Pinpoint the cell where the given text exists, returning its (x, y) midpoint coordinate. 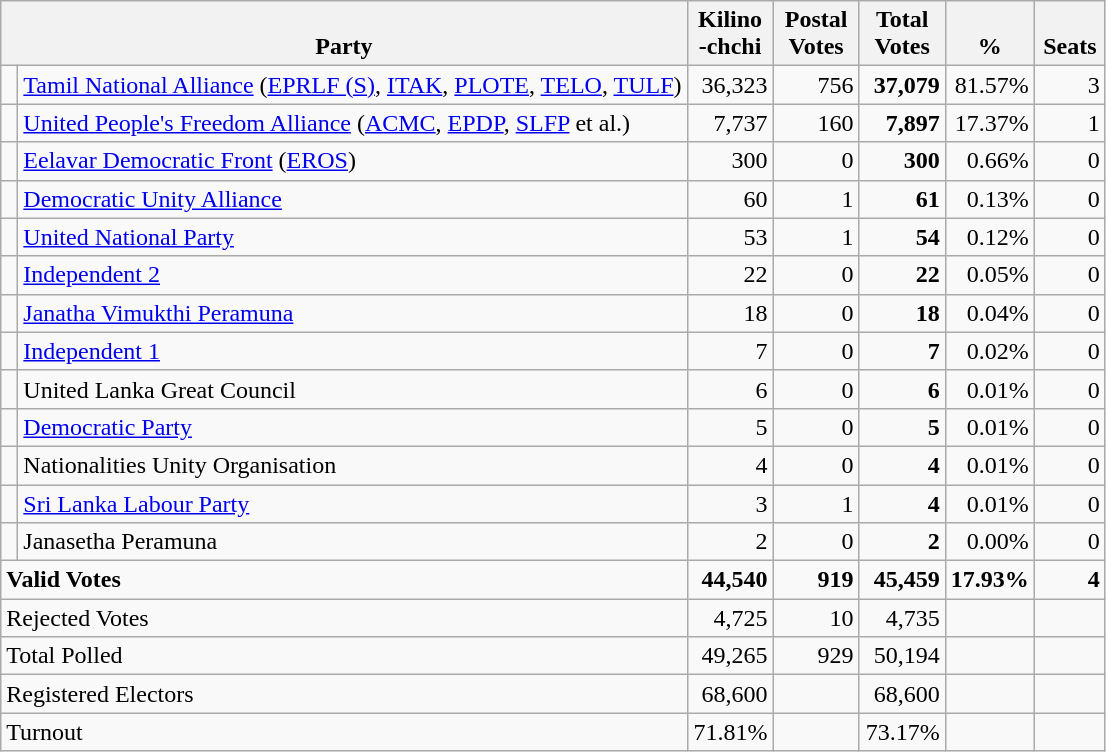
% (990, 34)
0.00% (990, 542)
44,540 (730, 580)
10 (816, 618)
United National Party (352, 237)
4,725 (730, 618)
0.12% (990, 237)
50,194 (902, 656)
Nationalities Unity Organisation (352, 465)
160 (816, 123)
Party (344, 34)
36,323 (730, 85)
Total Votes (902, 34)
37,079 (902, 85)
81.57% (990, 85)
Valid Votes (344, 580)
756 (816, 85)
Janatha Vimukthi Peramuna (352, 313)
Rejected Votes (344, 618)
54 (902, 237)
Tamil National Alliance (EPRLF (S), ITAK, PLOTE, TELO, TULF) (352, 85)
Democratic Unity Alliance (352, 199)
Sri Lanka Labour Party (352, 503)
0.04% (990, 313)
919 (816, 580)
929 (816, 656)
61 (902, 199)
Seats (1070, 34)
Independent 2 (352, 275)
Registered Electors (344, 694)
60 (730, 199)
0.05% (990, 275)
7,737 (730, 123)
4,735 (902, 618)
45,459 (902, 580)
Turnout (344, 732)
Total Polled (344, 656)
53 (730, 237)
17.93% (990, 580)
0.02% (990, 351)
United People's Freedom Alliance (ACMC, EPDP, SLFP et al.) (352, 123)
Independent 1 (352, 351)
73.17% (902, 732)
PostalVotes (816, 34)
71.81% (730, 732)
Janasetha Peramuna (352, 542)
United Lanka Great Council (352, 389)
17.37% (990, 123)
Kilino-chchi (730, 34)
Democratic Party (352, 427)
0.13% (990, 199)
49,265 (730, 656)
0.66% (990, 161)
Eelavar Democratic Front (EROS) (352, 161)
7,897 (902, 123)
